Locate the cell with the specified text and output its (X, Y) center coordinate. 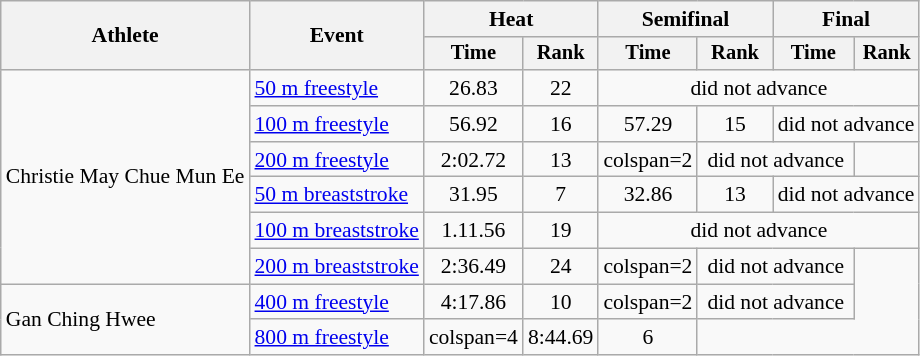
26.83 (474, 88)
32.86 (648, 195)
2:02.72 (474, 160)
1.11.56 (474, 231)
100 m freestyle (336, 124)
2:36.49 (474, 267)
Semifinal (685, 19)
4:17.86 (474, 302)
Heat (512, 19)
6 (648, 338)
15 (734, 124)
50 m breaststroke (336, 195)
57.29 (648, 124)
colspan=4 (474, 338)
50 m freestyle (336, 88)
24 (560, 267)
Athlete (126, 36)
200 m freestyle (336, 160)
7 (560, 195)
100 m breaststroke (336, 231)
16 (560, 124)
56.92 (474, 124)
10 (560, 302)
Event (336, 36)
Christie May Chue Mun Ee (126, 177)
8:44.69 (560, 338)
31.95 (474, 195)
200 m breaststroke (336, 267)
19 (560, 231)
800 m freestyle (336, 338)
400 m freestyle (336, 302)
Gan Ching Hwee (126, 320)
22 (560, 88)
Final (846, 19)
